Scan for the cell matching the given text and deliver its (x, y) coordinate at center. 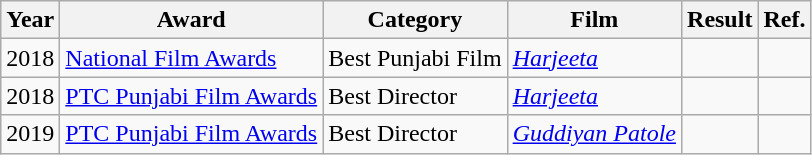
Category (415, 20)
2019 (30, 134)
Best Punjabi Film (415, 58)
National Film Awards (192, 58)
Year (30, 20)
Result (720, 20)
Guddiyan Patole (594, 134)
Ref. (784, 20)
Film (594, 20)
Award (192, 20)
